Capture the cell that displays the provided text and extract its [x, y] central coordinate. 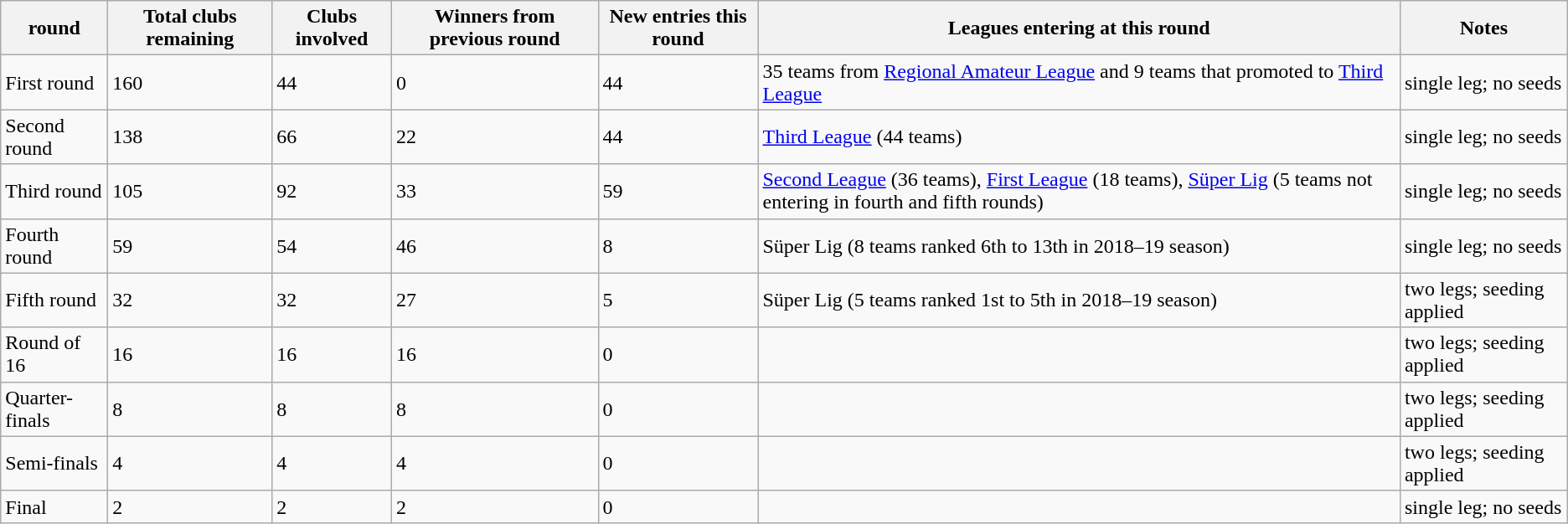
Notes [1483, 28]
Third round [54, 191]
Total clubs remaining [190, 28]
Süper Lig (5 teams ranked 1st to 5th in 2018–19 season) [1079, 300]
Final [54, 506]
First round [54, 82]
5 [678, 300]
54 [332, 246]
Winners from previous round [494, 28]
Second League (36 teams), First League (18 teams), Süper Lig (5 teams not entering in fourth and fifth rounds) [1079, 191]
Round of 16 [54, 355]
Süper Lig (8 teams ranked 6th to 13th in 2018–19 season) [1079, 246]
92 [332, 191]
160 [190, 82]
Quarter-finals [54, 408]
66 [332, 137]
138 [190, 137]
46 [494, 246]
Fifth round [54, 300]
105 [190, 191]
Fourth round [54, 246]
22 [494, 137]
Second round [54, 137]
Clubs involved [332, 28]
Semi-finals [54, 464]
New entries this round [678, 28]
Leagues entering at this round [1079, 28]
33 [494, 191]
35 teams from Regional Amateur League and 9 teams that promoted to Third League [1079, 82]
Third League (44 teams) [1079, 137]
round [54, 28]
27 [494, 300]
